Return [x, y] of the center of cell containing provided text 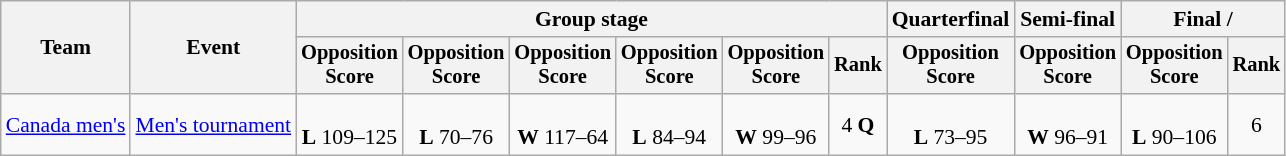
L 90–106 [1174, 124]
L 109–125 [350, 124]
Quarterfinal [951, 19]
Canada men's [66, 124]
W 99–96 [776, 124]
L 70–76 [456, 124]
L 73–95 [951, 124]
Group stage [592, 19]
Final / [1203, 19]
L 84–94 [670, 124]
4 Q [858, 124]
Team [66, 48]
W 96–91 [1068, 124]
W 117–64 [562, 124]
Event [213, 48]
Men's tournament [213, 124]
6 [1257, 124]
Semi-final [1068, 19]
